Provide the [X, Y] coordinate of the cell's center where the given text is located.  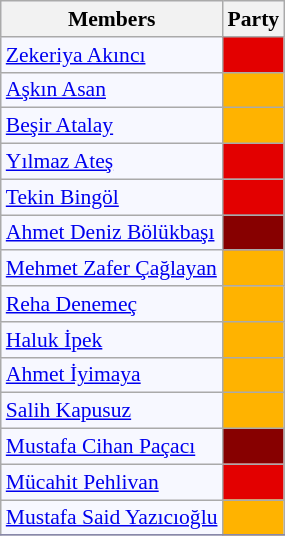
Mustafa Cihan Paçacı [112, 447]
Members [112, 19]
Aşkın Asan [112, 90]
Ahmet Deniz Bölükbaşı [112, 233]
Mücahit Pehlivan [112, 482]
Haluk İpek [112, 340]
Mehmet Zafer Çağlayan [112, 269]
Mustafa Said Yazıcıoğlu [112, 518]
Tekin Bingöl [112, 197]
Beşir Atalay [112, 126]
Zekeriya Akıncı [112, 55]
Salih Kapusuz [112, 411]
Yılmaz Ateş [112, 162]
Ahmet İyimaya [112, 375]
Reha Denemeç [112, 304]
Party [254, 19]
